Return the [x, y] coordinate for the center point of the cell that contains the specified text.  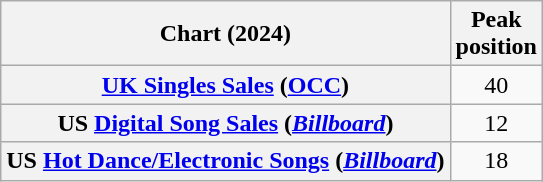
12 [496, 123]
US Hot Dance/Electronic Songs (Billboard) [226, 161]
Chart (2024) [226, 34]
UK Singles Sales (OCC) [226, 85]
Peakposition [496, 34]
US Digital Song Sales (Billboard) [226, 123]
18 [496, 161]
40 [496, 85]
